Find where the given text appears and provide that cell's center as [x, y] coordinate. 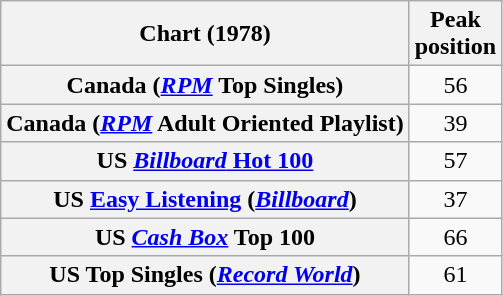
61 [455, 275]
US Cash Box Top 100 [205, 237]
Chart (1978) [205, 34]
Canada (RPM Adult Oriented Playlist) [205, 123]
Peakposition [455, 34]
56 [455, 85]
39 [455, 123]
US Billboard Hot 100 [205, 161]
US Easy Listening (Billboard) [205, 199]
66 [455, 237]
US Top Singles (Record World) [205, 275]
57 [455, 161]
37 [455, 199]
Canada (RPM Top Singles) [205, 85]
